Extract the (X, Y) coordinate from the center of the cell holding the provided text.  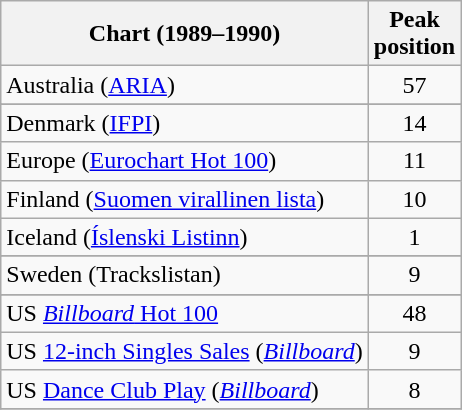
US 12-inch Singles Sales (Billboard) (185, 351)
Chart (1989–1990) (185, 34)
Denmark (IFPI) (185, 123)
Sweden (Trackslistan) (185, 275)
57 (414, 85)
US Dance Club Play (Billboard) (185, 389)
Europe (Eurochart Hot 100) (185, 161)
Iceland (Íslenski Listinn) (185, 237)
Australia (ARIA) (185, 85)
US Billboard Hot 100 (185, 313)
10 (414, 199)
48 (414, 313)
1 (414, 237)
14 (414, 123)
8 (414, 389)
Finland (Suomen virallinen lista) (185, 199)
11 (414, 161)
Peakposition (414, 34)
